Scan for the cell matching the given text and deliver its [X, Y] coordinate at center. 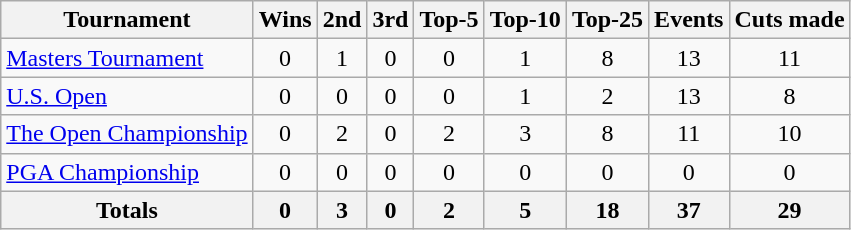
10 [790, 134]
Top-25 [607, 20]
5 [525, 210]
Events [689, 20]
U.S. Open [127, 96]
29 [790, 210]
Masters Tournament [127, 58]
37 [689, 210]
3rd [390, 20]
Totals [127, 210]
2nd [342, 20]
Cuts made [790, 20]
The Open Championship [127, 134]
Top-5 [449, 20]
Wins [285, 20]
18 [607, 210]
Tournament [127, 20]
PGA Championship [127, 172]
Top-10 [525, 20]
